Find where the given text appears and provide that cell's center as (x, y) coordinate. 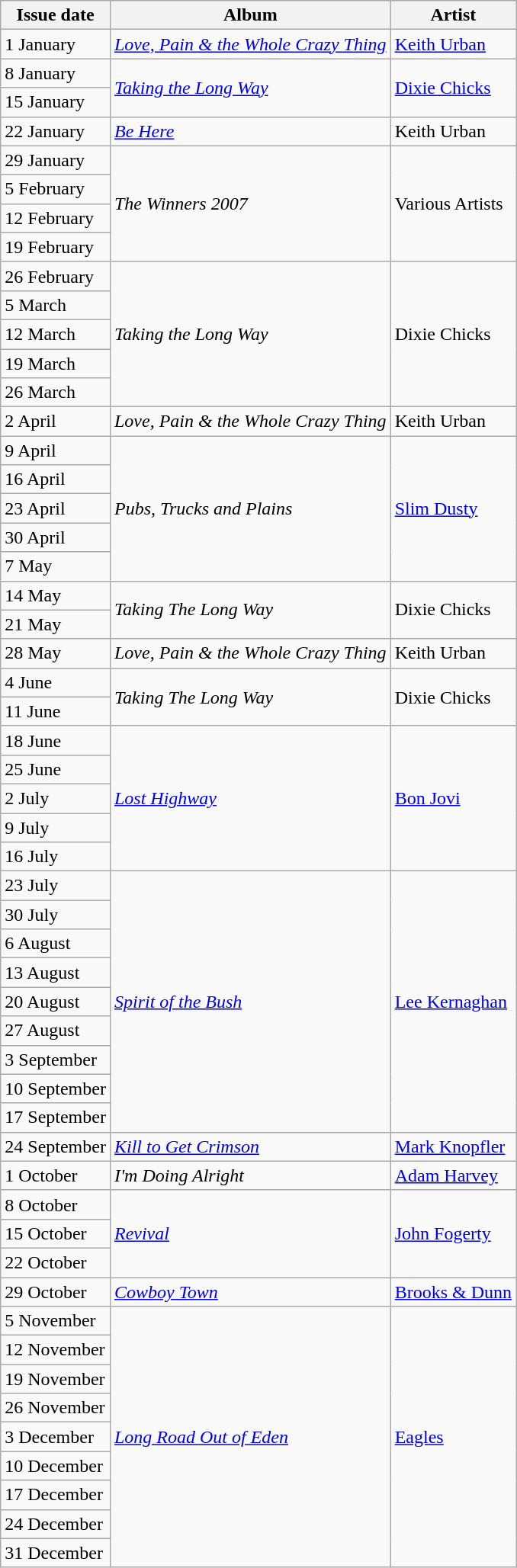
19 November (56, 1379)
Brooks & Dunn (453, 1292)
22 January (56, 131)
23 April (56, 508)
9 April (56, 451)
Spirit of the Bush (250, 1002)
Various Artists (453, 204)
26 March (56, 393)
Album (250, 15)
10 September (56, 1089)
8 October (56, 1204)
The Winners 2007 (250, 204)
4 June (56, 682)
Be Here (250, 131)
17 September (56, 1117)
5 February (56, 189)
Lost Highway (250, 798)
2 April (56, 422)
19 February (56, 247)
11 June (56, 711)
Cowboy Town (250, 1292)
19 March (56, 364)
18 June (56, 740)
30 July (56, 915)
25 June (56, 769)
Eagles (453, 1438)
Pubs, Trucks and Plains (250, 508)
23 July (56, 886)
Lee Kernaghan (453, 1002)
Mark Knopfler (453, 1146)
3 December (56, 1437)
22 October (56, 1262)
6 August (56, 944)
28 May (56, 653)
9 July (56, 827)
1 January (56, 44)
Issue date (56, 15)
1 October (56, 1175)
15 October (56, 1233)
Bon Jovi (453, 798)
10 December (56, 1466)
Long Road Out of Eden (250, 1438)
29 January (56, 160)
13 August (56, 973)
26 November (56, 1408)
2 July (56, 798)
Kill to Get Crimson (250, 1146)
26 February (56, 276)
12 March (56, 334)
16 July (56, 857)
15 January (56, 102)
24 September (56, 1146)
Adam Harvey (453, 1175)
5 November (56, 1321)
29 October (56, 1292)
20 August (56, 1002)
Slim Dusty (453, 508)
24 December (56, 1524)
Revival (250, 1233)
5 March (56, 305)
30 April (56, 537)
7 May (56, 566)
8 January (56, 73)
12 February (56, 218)
I'm Doing Alright (250, 1175)
14 May (56, 595)
12 November (56, 1350)
John Fogerty (453, 1233)
16 April (56, 479)
17 December (56, 1495)
27 August (56, 1031)
Artist (453, 15)
21 May (56, 624)
31 December (56, 1553)
3 September (56, 1060)
